For the text-containing cell, return its midpoint in (X, Y) coordinate format. 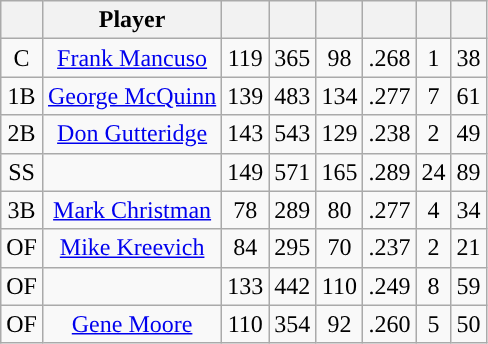
C (22, 58)
92 (340, 324)
129 (340, 134)
.289 (390, 172)
50 (468, 324)
8 (434, 286)
139 (246, 96)
Gene Moore (132, 324)
78 (246, 210)
543 (292, 134)
49 (468, 134)
365 (292, 58)
1B (22, 96)
89 (468, 172)
.260 (390, 324)
354 (292, 324)
.249 (390, 286)
61 (468, 96)
295 (292, 248)
134 (340, 96)
59 (468, 286)
Frank Mancuso (132, 58)
289 (292, 210)
84 (246, 248)
.237 (390, 248)
.268 (390, 58)
24 (434, 172)
143 (246, 134)
7 (434, 96)
2B (22, 134)
70 (340, 248)
149 (246, 172)
George McQuinn (132, 96)
442 (292, 286)
80 (340, 210)
.238 (390, 134)
165 (340, 172)
Player (132, 20)
Don Gutteridge (132, 134)
571 (292, 172)
1 (434, 58)
3B (22, 210)
SS (22, 172)
4 (434, 210)
5 (434, 324)
Mark Christman (132, 210)
119 (246, 58)
483 (292, 96)
38 (468, 58)
34 (468, 210)
Mike Kreevich (132, 248)
98 (340, 58)
133 (246, 286)
21 (468, 248)
